From the cell containing the given text, extract its center point as [X, Y] coordinate. 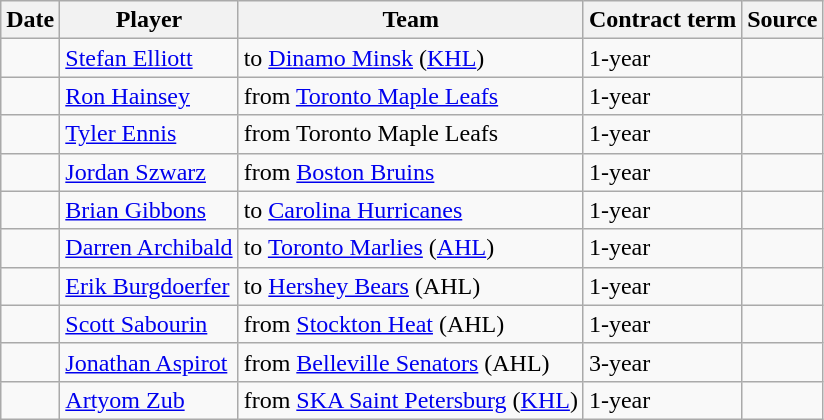
from Boston Bruins [410, 172]
Jordan Szwarz [149, 172]
Tyler Ennis [149, 134]
Darren Archibald [149, 248]
Ron Hainsey [149, 96]
from Stockton Heat (AHL) [410, 324]
Jonathan Aspirot [149, 362]
to Dinamo Minsk (KHL) [410, 58]
Source [782, 20]
from Belleville Senators (AHL) [410, 362]
Date [30, 20]
Artyom Zub [149, 400]
Stefan Elliott [149, 58]
Contract term [662, 20]
to Toronto Marlies (AHL) [410, 248]
Erik Burgdoerfer [149, 286]
to Carolina Hurricanes [410, 210]
Brian Gibbons [149, 210]
Scott Sabourin [149, 324]
Player [149, 20]
Team [410, 20]
to Hershey Bears (AHL) [410, 286]
from SKA Saint Petersburg (KHL) [410, 400]
3-year [662, 362]
